Capture the cell that displays the provided text and extract its (x, y) central coordinate. 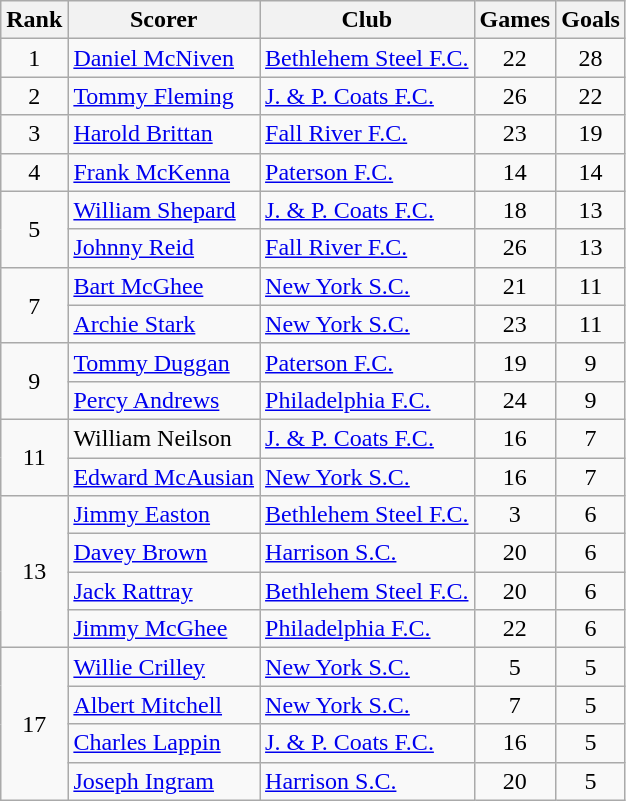
Jimmy McGhee (164, 629)
Bart McGhee (164, 286)
Games (515, 20)
Edward McAusian (164, 477)
Charles Lappin (164, 743)
18 (515, 210)
4 (34, 172)
2 (34, 96)
21 (515, 286)
Tommy Duggan (164, 362)
Rank (34, 20)
Archie Stark (164, 324)
Jimmy Easton (164, 515)
William Neilson (164, 438)
Willie Crilley (164, 667)
17 (34, 724)
24 (515, 400)
William Shepard (164, 210)
Goals (591, 20)
Daniel McNiven (164, 58)
28 (591, 58)
Tommy Fleming (164, 96)
Club (367, 20)
Frank McKenna (164, 172)
Scorer (164, 20)
Jack Rattray (164, 591)
Johnny Reid (164, 248)
Joseph Ingram (164, 781)
Percy Andrews (164, 400)
Harold Brittan (164, 134)
Davey Brown (164, 553)
1 (34, 58)
Albert Mitchell (164, 705)
